For the text-containing cell, return its midpoint in (X, Y) coordinate format. 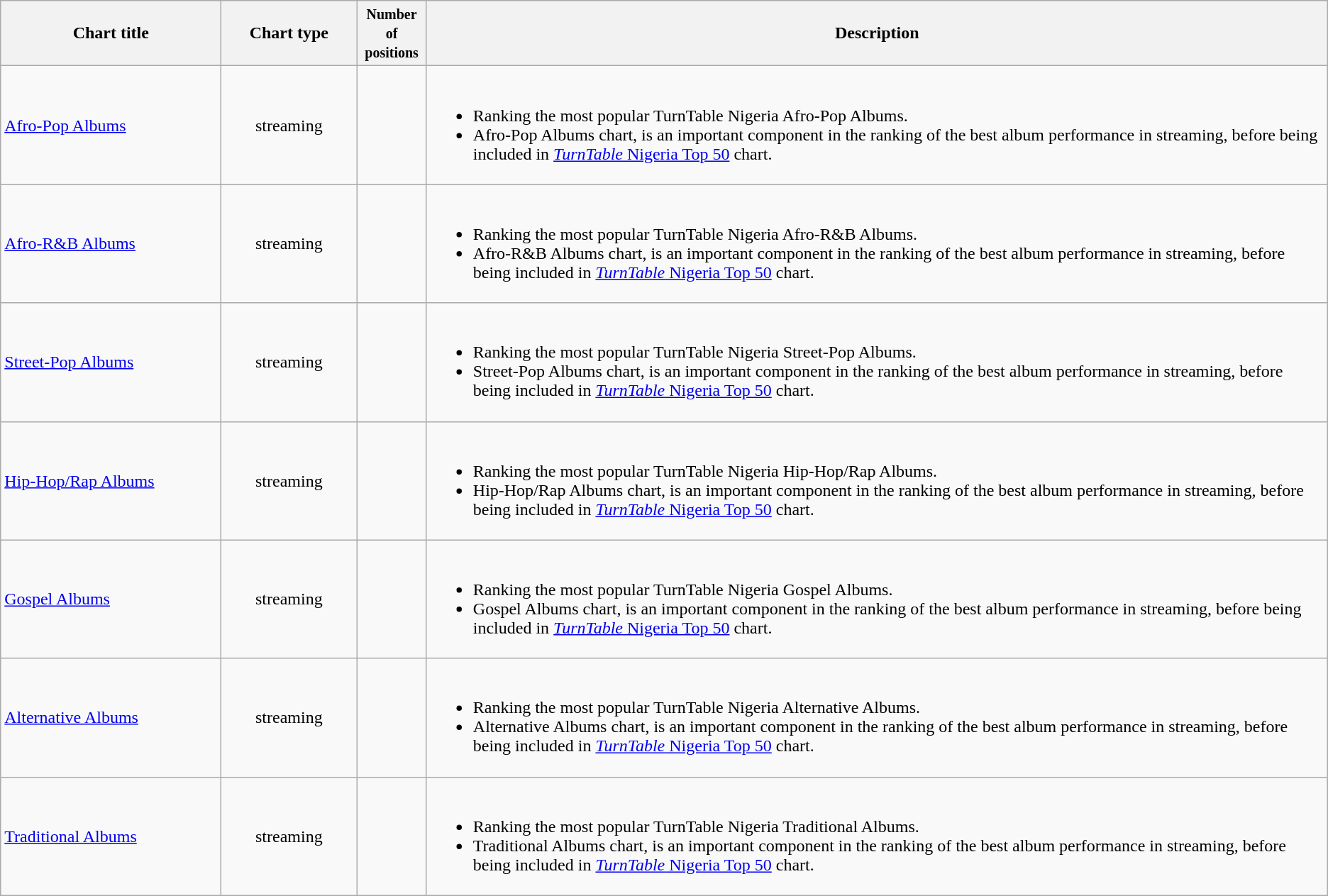
Afro-R&B Albums (111, 244)
Alternative Albums (111, 718)
Chart title (111, 33)
Traditional Albums (111, 836)
Hip-Hop/Rap Albums (111, 481)
Number ofpositions (392, 33)
Street-Pop Albums (111, 362)
Chart type (289, 33)
Gospel Albums (111, 599)
Afro-Pop Albums (111, 125)
Description (877, 33)
